Find where the given text appears and provide that cell's center as [X, Y] coordinate. 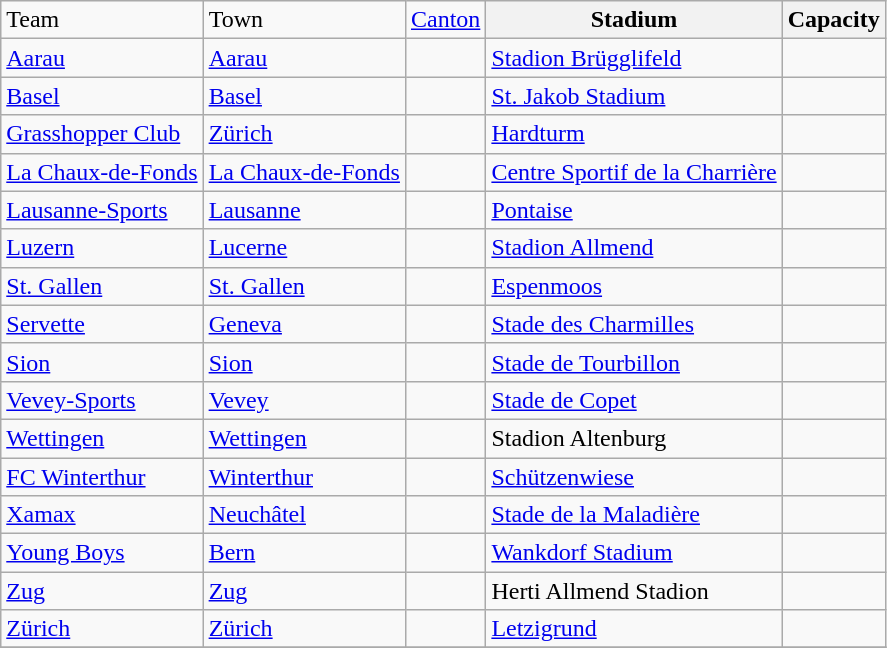
Centre Sportif de la Charrière [634, 172]
Stadion Allmend [634, 248]
Canton [445, 20]
Winterthur [304, 477]
Hardturm [634, 134]
Vevey [304, 400]
Stadium [634, 20]
Espenmoos [634, 286]
Bern [304, 553]
Stade des Charmilles [634, 324]
Stade de Copet [634, 400]
Wankdorf Stadium [634, 553]
St. Jakob Stadium [634, 96]
Lausanne [304, 210]
Geneva [304, 324]
Young Boys [102, 553]
Grasshopper Club [102, 134]
Neuchâtel [304, 515]
FC Winterthur [102, 477]
Stade de Tourbillon [634, 362]
Stadion Altenburg [634, 438]
Lucerne [304, 248]
Servette [102, 324]
Team [102, 20]
Town [304, 20]
Lausanne-Sports [102, 210]
Stadion Brügglifeld [634, 58]
Pontaise [634, 210]
Luzern [102, 248]
Vevey-Sports [102, 400]
Herti Allmend Stadion [634, 591]
Schützenwiese [634, 477]
Xamax [102, 515]
Letzigrund [634, 629]
Capacity [834, 20]
Stade de la Maladière [634, 515]
